Extract the (x, y) coordinate from the center of the cell holding the provided text.  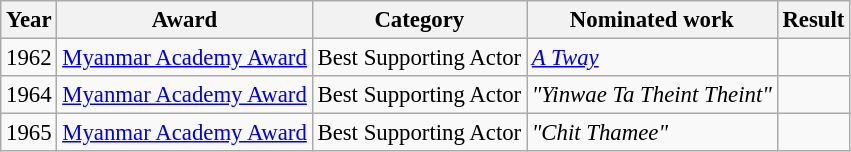
"Chit Thamee" (652, 133)
1962 (29, 58)
Result (814, 20)
1965 (29, 133)
Year (29, 20)
Category (419, 20)
"Yinwae Ta Theint Theint" (652, 95)
Nominated work (652, 20)
A Tway (652, 58)
Award (184, 20)
1964 (29, 95)
